Detect which cell encompasses the target text, then output its (x, y) center coordinate. 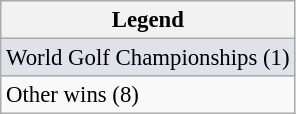
Other wins (8) (148, 95)
Legend (148, 20)
World Golf Championships (1) (148, 58)
